Determine the [X, Y] coordinate at the center of the cell enclosing the given text.  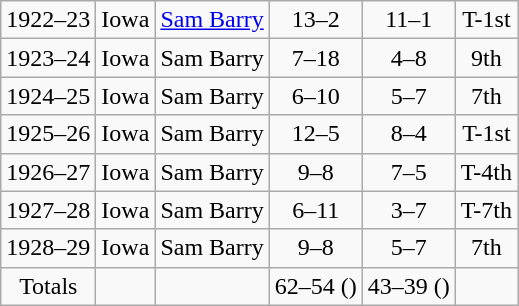
62–54 () [316, 286]
6–11 [316, 210]
9th [486, 58]
1927–28 [48, 210]
T-4th [486, 172]
1925–26 [48, 134]
1922–23 [48, 20]
T-7th [486, 210]
13–2 [316, 20]
1928–29 [48, 248]
11–1 [408, 20]
4–8 [408, 58]
3–7 [408, 210]
1923–24 [48, 58]
Totals [48, 286]
1926–27 [48, 172]
7–18 [316, 58]
6–10 [316, 96]
43–39 () [408, 286]
1924–25 [48, 96]
7–5 [408, 172]
12–5 [316, 134]
8–4 [408, 134]
